For the text-containing cell, return its midpoint in (X, Y) coordinate format. 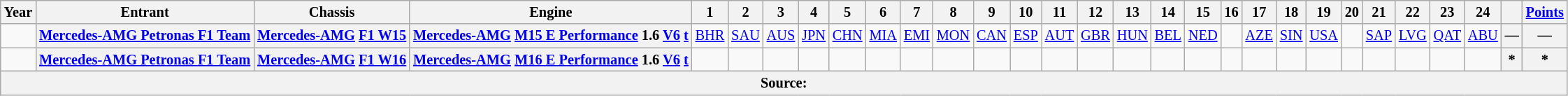
CHN (847, 36)
11 (1060, 12)
ABU (1483, 36)
22 (1413, 12)
QAT (1447, 36)
17 (1260, 12)
AUS (781, 36)
13 (1132, 12)
9 (991, 12)
Points (1545, 12)
Entrant (145, 12)
Mercedes-AMG F1 W16 (331, 60)
2 (745, 12)
GBR (1095, 36)
24 (1483, 12)
19 (1323, 12)
ESP (1026, 36)
20 (1352, 12)
21 (1379, 12)
12 (1095, 12)
SAU (745, 36)
18 (1292, 12)
LVG (1413, 36)
16 (1231, 12)
3 (781, 12)
HUN (1132, 36)
23 (1447, 12)
8 (954, 12)
JPN (814, 36)
Mercedes-AMG F1 W15 (331, 36)
BHR (710, 36)
Engine (551, 12)
6 (884, 12)
MIA (884, 36)
5 (847, 12)
NED (1203, 36)
BEL (1168, 36)
SAP (1379, 36)
10 (1026, 12)
Year (18, 12)
15 (1203, 12)
AUT (1060, 36)
Mercedes-AMG M16 E Performance 1.6 V6 t (551, 60)
4 (814, 12)
Source: (784, 83)
MON (954, 36)
1 (710, 12)
14 (1168, 12)
AZE (1260, 36)
EMI (917, 36)
7 (917, 12)
CAN (991, 36)
USA (1323, 36)
Mercedes-AMG M15 E Performance 1.6 V6 t (551, 36)
SIN (1292, 36)
Chassis (331, 12)
